Return the [x, y] coordinate for the center point of the cell that contains the specified text.  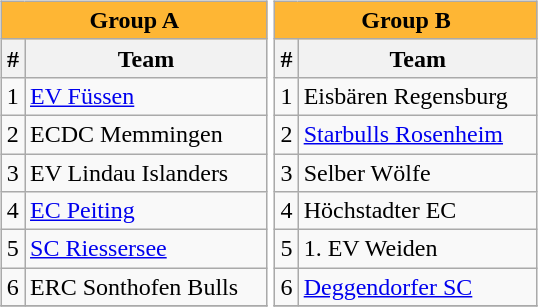
Group B [406, 20]
EV Lindau Islanders [146, 173]
EC Peiting [146, 211]
Höchstadter EC [418, 211]
Starbulls Rosenheim [418, 134]
Group A [134, 20]
ERC Sonthofen Bulls [146, 287]
EV Füssen [146, 96]
1. EV Weiden [418, 249]
Selber Wölfe [418, 173]
Deggendorfer SC [418, 287]
SC Riessersee [146, 249]
ECDC Memmingen [146, 134]
Eisbären Regensburg [418, 96]
